Locate the cell with the specified text and output its (x, y) center coordinate. 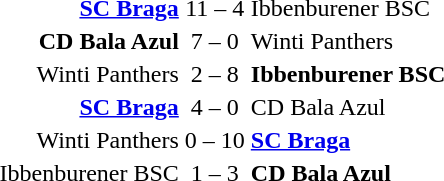
7 – 0 (214, 41)
4 – 0 (214, 107)
0 – 10 (214, 140)
2 – 8 (214, 74)
